Locate the cell with the specified text and output its [X, Y] center coordinate. 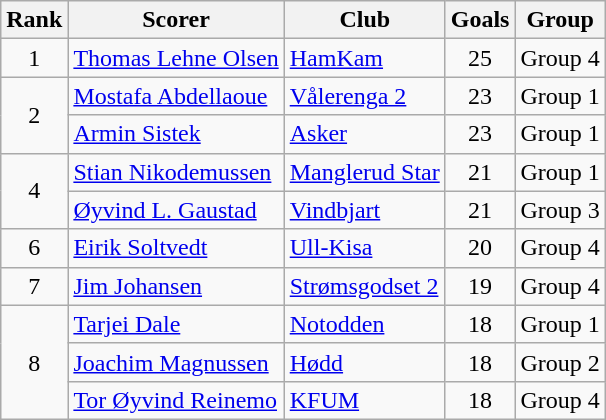
8 [34, 362]
Thomas Lehne Olsen [176, 58]
KFUM [364, 400]
Group 3 [560, 210]
Øyvind L. Gaustad [176, 210]
Armin Sistek [176, 134]
7 [34, 286]
Asker [364, 134]
4 [34, 191]
Notodden [364, 324]
Tor Øyvind Reinemo [176, 400]
19 [480, 286]
Goals [480, 20]
1 [34, 58]
Ull-Kisa [364, 248]
Group 2 [560, 362]
2 [34, 115]
Strømsgodset 2 [364, 286]
Hødd [364, 362]
Vindbjart [364, 210]
Group [560, 20]
Joachim Magnussen [176, 362]
Manglerud Star [364, 172]
Tarjei Dale [176, 324]
Jim Johansen [176, 286]
Club [364, 20]
20 [480, 248]
Rank [34, 20]
Mostafa Abdellaoue [176, 96]
HamKam [364, 58]
Scorer [176, 20]
Stian Nikodemussen [176, 172]
25 [480, 58]
6 [34, 248]
Vålerenga 2 [364, 96]
Eirik Soltvedt [176, 248]
